Return the [x, y] coordinate for the center point of the cell that contains the specified text.  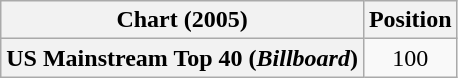
Chart (2005) [182, 20]
Position [410, 20]
100 [410, 58]
US Mainstream Top 40 (Billboard) [182, 58]
